Extract the (X, Y) coordinate from the center of the cell holding the provided text.  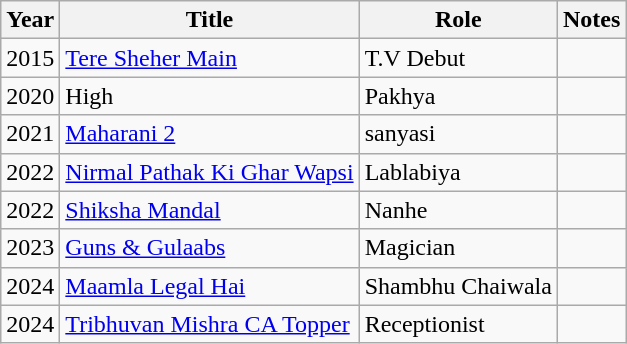
sanyasi (458, 134)
Shiksha Mandal (210, 210)
Nirmal Pathak Ki Ghar Wapsi (210, 172)
Role (458, 20)
T.V Debut (458, 58)
Notes (591, 20)
Tere Sheher Main (210, 58)
Magician (458, 248)
Maharani 2 (210, 134)
Shambhu Chaiwala (458, 286)
Receptionist (458, 324)
Nanhe (458, 210)
Year (30, 20)
Pakhya (458, 96)
2023 (30, 248)
Title (210, 20)
High (210, 96)
Guns & Gulaabs (210, 248)
2020 (30, 96)
Maamla Legal Hai (210, 286)
2015 (30, 58)
Lablabiya (458, 172)
2021 (30, 134)
Tribhuvan Mishra CA Topper (210, 324)
